Output the [X, Y] coordinate of the center of the cell containing the given text.  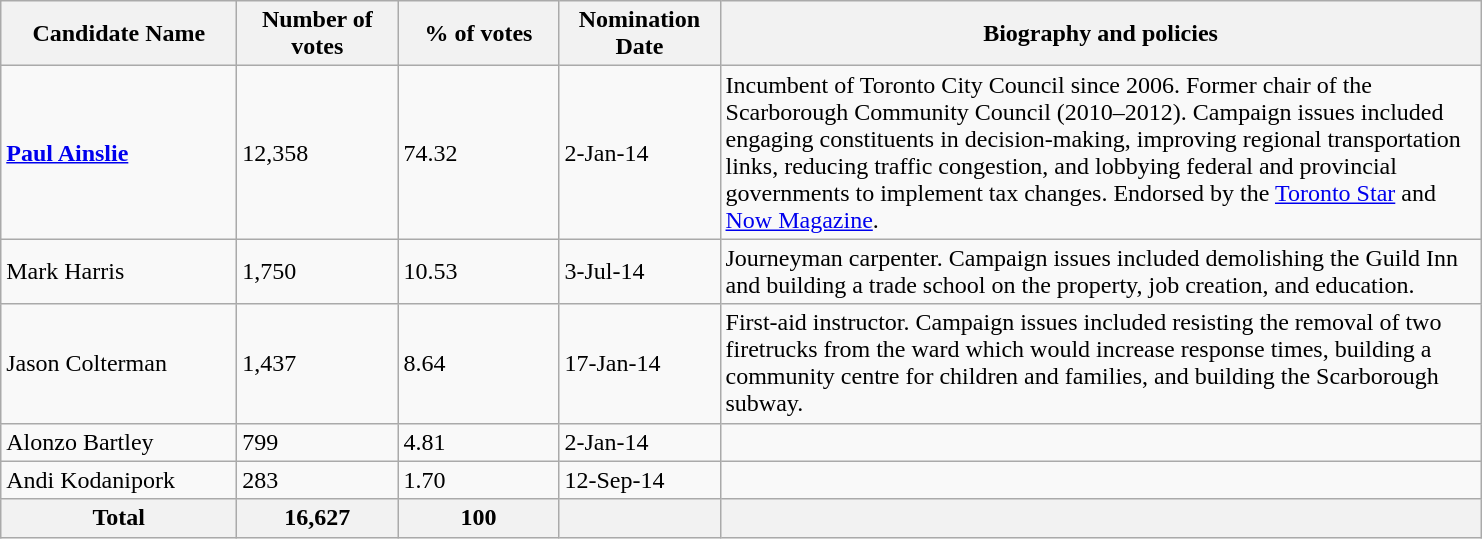
8.64 [478, 364]
74.32 [478, 152]
17-Jan-14 [640, 364]
Jason Colterman [119, 364]
12,358 [318, 152]
Number of votes [318, 34]
Total [119, 518]
283 [318, 480]
1.70 [478, 480]
Biography and policies [1100, 34]
Journeyman carpenter. Campaign issues included demolishing the Guild Inn and building a trade school on the property, job creation, and education. [1100, 272]
Paul Ainslie [119, 152]
10.53 [478, 272]
4.81 [478, 442]
1,437 [318, 364]
3-Jul-14 [640, 272]
Andi Kodanipork [119, 480]
1,750 [318, 272]
Nomination Date [640, 34]
Mark Harris [119, 272]
100 [478, 518]
Candidate Name [119, 34]
16,627 [318, 518]
Alonzo Bartley [119, 442]
% of votes [478, 34]
799 [318, 442]
12-Sep-14 [640, 480]
